Detect which cell encompasses the target text, then output its (x, y) center coordinate. 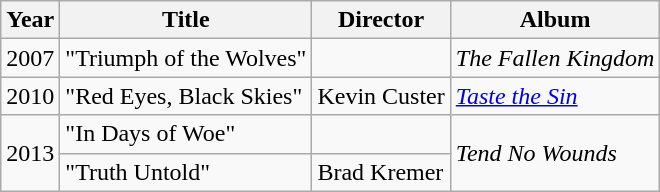
"Triumph of the Wolves" (186, 58)
Director (381, 20)
2013 (30, 153)
The Fallen Kingdom (555, 58)
Kevin Custer (381, 96)
Taste the Sin (555, 96)
Brad Kremer (381, 172)
2010 (30, 96)
Album (555, 20)
"Red Eyes, Black Skies" (186, 96)
"In Days of Woe" (186, 134)
Year (30, 20)
2007 (30, 58)
Title (186, 20)
"Truth Untold" (186, 172)
Tend No Wounds (555, 153)
